Search for the cell housing the specified text and yield its (x, y) center coordinate. 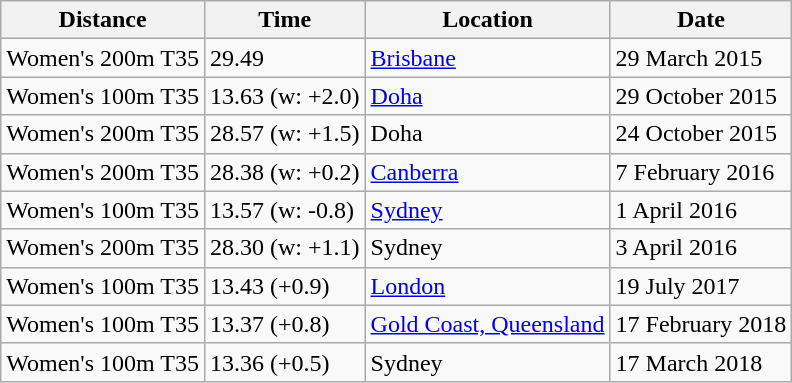
17 March 2018 (701, 362)
Location (488, 20)
24 October 2015 (701, 134)
London (488, 286)
13.43 (+0.9) (284, 286)
13.36 (+0.5) (284, 362)
Date (701, 20)
13.63 (w: +2.0) (284, 96)
1 April 2016 (701, 210)
17 February 2018 (701, 324)
28.30 (w: +1.1) (284, 248)
19 July 2017 (701, 286)
3 April 2016 (701, 248)
Canberra (488, 172)
29.49 (284, 58)
13.57 (w: -0.8) (284, 210)
Time (284, 20)
7 February 2016 (701, 172)
Brisbane (488, 58)
Distance (103, 20)
13.37 (+0.8) (284, 324)
28.38 (w: +0.2) (284, 172)
29 March 2015 (701, 58)
28.57 (w: +1.5) (284, 134)
29 October 2015 (701, 96)
Gold Coast, Queensland (488, 324)
